Return the (X, Y) coordinate for the center point of the cell that contains the specified text.  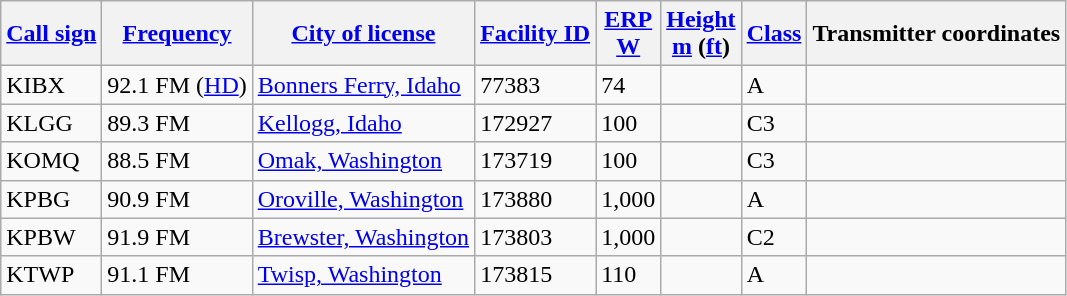
KPBW (52, 237)
C2 (774, 237)
Brewster, Washington (363, 237)
173815 (536, 275)
74 (628, 85)
KOMQ (52, 161)
KLGG (52, 123)
Facility ID (536, 34)
Call sign (52, 34)
Heightm (ft) (701, 34)
KPBG (52, 199)
Twisp, Washington (363, 275)
88.5 FM (177, 161)
KIBX (52, 85)
City of license (363, 34)
Kellogg, Idaho (363, 123)
ERPW (628, 34)
77383 (536, 85)
91.9 FM (177, 237)
Bonners Ferry, Idaho (363, 85)
89.3 FM (177, 123)
Omak, Washington (363, 161)
KTWP (52, 275)
172927 (536, 123)
92.1 FM (HD) (177, 85)
173803 (536, 237)
91.1 FM (177, 275)
173880 (536, 199)
110 (628, 275)
Transmitter coordinates (936, 34)
Class (774, 34)
173719 (536, 161)
90.9 FM (177, 199)
Oroville, Washington (363, 199)
Frequency (177, 34)
